Output the [x, y] coordinate of the center of the cell containing the given text.  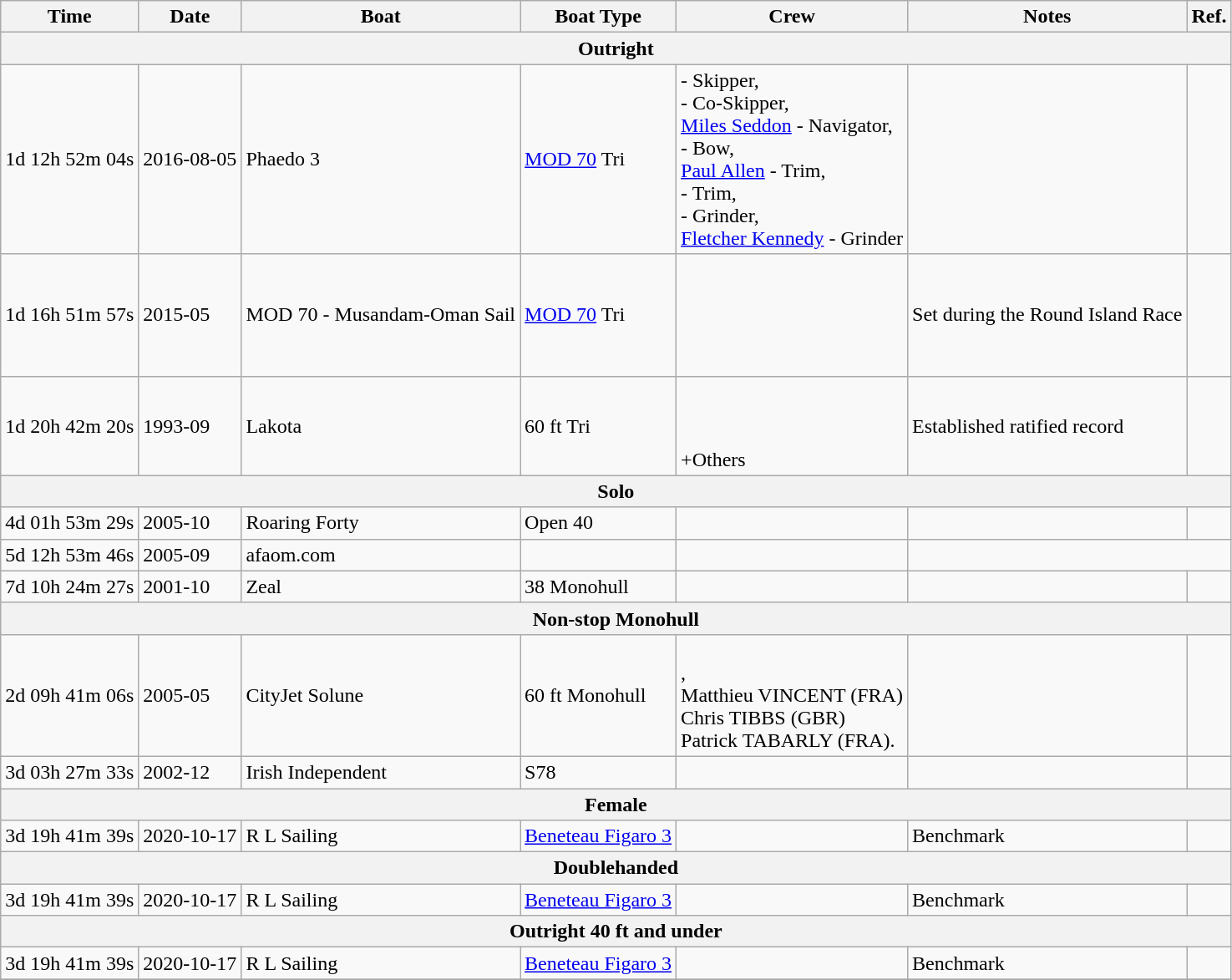
Notes [1047, 17]
1d 16h 51m 57s [70, 315]
2015-05 [190, 315]
2d 09h 41m 06s [70, 695]
3d 03h 27m 33s [70, 772]
1d 12h 52m 04s [70, 159]
Lakota [381, 426]
Set during the Round Island Race [1047, 315]
Boat [381, 17]
Solo [616, 491]
Non-stop Monohull [616, 618]
1d 20h 42m 20s [70, 426]
Open 40 [598, 523]
38 Monohull [598, 586]
Phaedo 3 [381, 159]
2005-10 [190, 523]
Irish Independent [381, 772]
Roaring Forty [381, 523]
1993-09 [190, 426]
2016-08-05 [190, 159]
+Others [792, 426]
7d 10h 24m 27s [70, 586]
Date [190, 17]
Boat Type [598, 17]
- Skipper, - Co-Skipper,Miles Seddon - Navigator, - Bow,Paul Allen - Trim, - Trim, - Grinder,Fletcher Kennedy - Grinder [792, 159]
Female [616, 805]
2005-05 [190, 695]
Established ratified record [1047, 426]
Time [70, 17]
,Matthieu VINCENT (FRA)Chris TIBBS (GBR)Patrick TABARLY (FRA). [792, 695]
60 ft Monohull [598, 695]
2001-10 [190, 586]
60 ft Tri [598, 426]
Outright [616, 48]
2002-12 [190, 772]
4d 01h 53m 29s [70, 523]
Doublehanded [616, 868]
MOD 70 - Musandam-Oman Sail [381, 315]
CityJet Solune [381, 695]
Ref. [1209, 17]
afaom.com [381, 555]
5d 12h 53m 46s [70, 555]
Outright 40 ft and under [616, 932]
Crew [792, 17]
S78 [598, 772]
Zeal [381, 586]
2005-09 [190, 555]
